Provide the (x, y) coordinate of the cell's center where the given text is located.  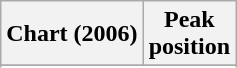
Peakposition (189, 34)
Chart (2006) (72, 34)
